Scan for the cell matching the given text and deliver its [x, y] coordinate at center. 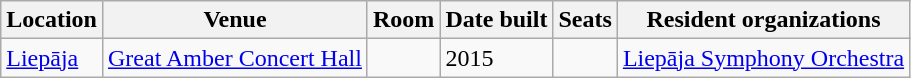
Liepāja [52, 58]
Room [403, 20]
Venue [234, 20]
Date built [496, 20]
2015 [496, 58]
Liepāja Symphony Orchestra [763, 58]
Great Amber Concert Hall [234, 58]
Resident organizations [763, 20]
Location [52, 20]
Seats [585, 20]
